Provide the (X, Y) coordinate of the cell's center where the given text is located.  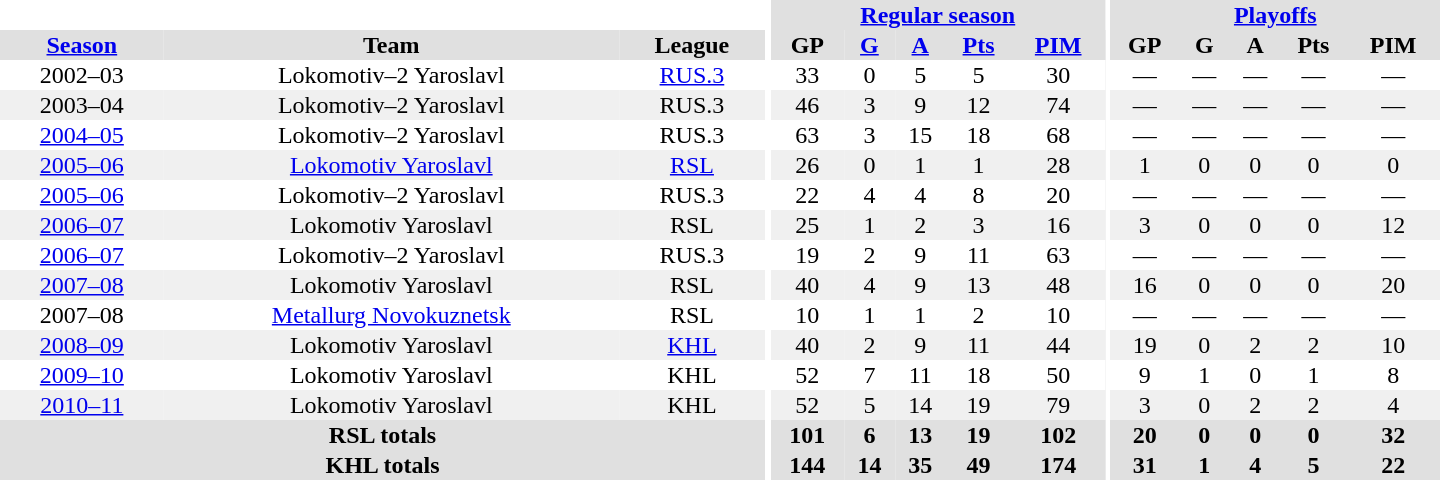
31 (1145, 465)
49 (979, 465)
25 (808, 225)
2004–05 (82, 135)
2008–09 (82, 345)
2009–10 (82, 375)
Metallurg Novokuznetsk (392, 315)
35 (920, 465)
League (692, 45)
68 (1058, 135)
2010–11 (82, 405)
KHL totals (382, 465)
26 (808, 165)
15 (920, 135)
48 (1058, 285)
2003–04 (82, 105)
6 (870, 435)
32 (1393, 435)
Playoffs (1276, 15)
79 (1058, 405)
174 (1058, 465)
28 (1058, 165)
7 (870, 375)
46 (808, 105)
Team (392, 45)
74 (1058, 105)
Season (82, 45)
Regular season (938, 15)
33 (808, 75)
44 (1058, 345)
101 (808, 435)
144 (808, 465)
30 (1058, 75)
50 (1058, 375)
RSL totals (382, 435)
2002–03 (82, 75)
102 (1058, 435)
